Return (x, y) of the center of cell containing provided text 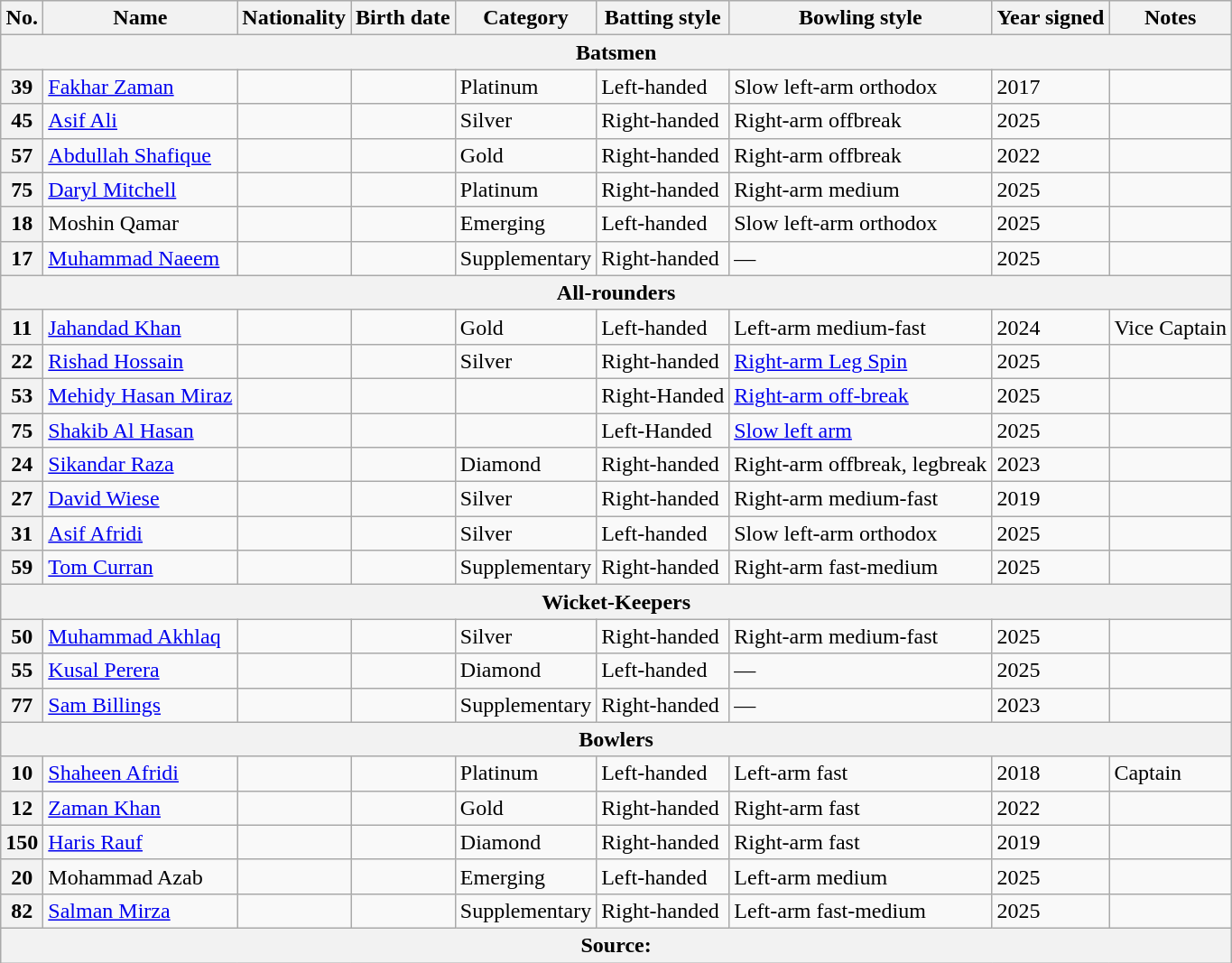
Tom Curran (141, 568)
45 (22, 121)
Captain (1171, 773)
53 (22, 395)
All-rounders (616, 292)
Name (141, 18)
Batting style (662, 18)
Jahandad Khan (141, 327)
Right-Handed (662, 395)
Left-Handed (662, 431)
Fakhar Zaman (141, 87)
No. (22, 18)
Birth date (403, 18)
2024 (1051, 327)
39 (22, 87)
20 (22, 876)
Right-arm medium (861, 190)
Sam Billings (141, 705)
31 (22, 533)
Wicket-Keepers (616, 602)
Rishad Hossain (141, 361)
17 (22, 258)
18 (22, 224)
Right-arm fast-medium (861, 568)
Haris Rauf (141, 842)
82 (22, 911)
Muhammad Naeem (141, 258)
Asif Afridi (141, 533)
Muhammad Akhlaq (141, 636)
Sikandar Raza (141, 465)
Source: (616, 945)
Mohammad Azab (141, 876)
Slow left arm (861, 431)
24 (22, 465)
Kusal Perera (141, 671)
Asif Ali (141, 121)
Moshin Qamar (141, 224)
150 (22, 842)
Notes (1171, 18)
Year signed (1051, 18)
Left-arm medium-fast (861, 327)
Nationality (294, 18)
57 (22, 155)
27 (22, 499)
Salman Mirza (141, 911)
Daryl Mitchell (141, 190)
50 (22, 636)
Right-arm Leg Spin (861, 361)
Shaheen Afridi (141, 773)
Category (525, 18)
11 (22, 327)
Vice Captain (1171, 327)
Bowling style (861, 18)
Zaman Khan (141, 808)
Shakib Al Hasan (141, 431)
10 (22, 773)
David Wiese (141, 499)
2018 (1051, 773)
Right-arm off-break (861, 395)
59 (22, 568)
Left-arm medium (861, 876)
Mehidy Hasan Miraz (141, 395)
2017 (1051, 87)
55 (22, 671)
Left-arm fast-medium (861, 911)
Abdullah Shafique (141, 155)
22 (22, 361)
Bowlers (616, 739)
Right-arm offbreak, legbreak (861, 465)
77 (22, 705)
Batsmen (616, 52)
12 (22, 808)
Left-arm fast (861, 773)
